Scan for the cell matching the given text and deliver its (X, Y) coordinate at center. 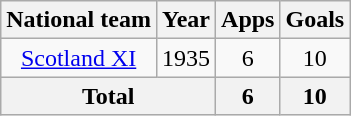
Apps (248, 20)
1935 (186, 58)
Year (186, 20)
National team (79, 20)
Total (108, 96)
Goals (315, 20)
Scotland XI (79, 58)
